Scan for the cell matching the given text and deliver its [X, Y] coordinate at center. 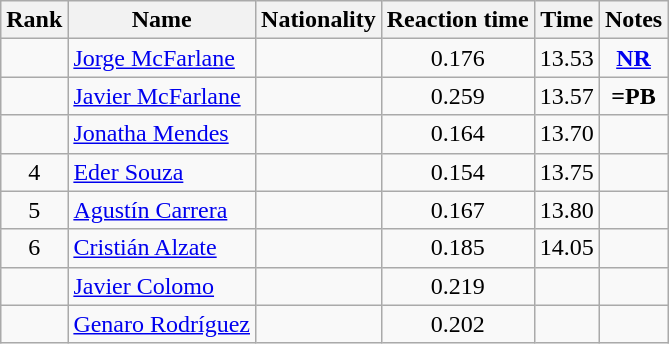
Agustín Carrera [162, 210]
0.219 [458, 286]
Jorge McFarlane [162, 58]
Time [566, 20]
Cristián Alzate [162, 248]
Eder Souza [162, 172]
0.154 [458, 172]
Reaction time [458, 20]
Notes [633, 20]
0.167 [458, 210]
Nationality [319, 20]
NR [633, 58]
0.164 [458, 134]
0.185 [458, 248]
Jonatha Mendes [162, 134]
=PB [633, 96]
14.05 [566, 248]
6 [34, 248]
Name [162, 20]
5 [34, 210]
13.57 [566, 96]
0.176 [458, 58]
13.70 [566, 134]
13.80 [566, 210]
13.75 [566, 172]
0.202 [458, 324]
Rank [34, 20]
Javier Colomo [162, 286]
13.53 [566, 58]
4 [34, 172]
Genaro Rodríguez [162, 324]
0.259 [458, 96]
Javier McFarlane [162, 96]
